Search for the cell housing the specified text and yield its [X, Y] center coordinate. 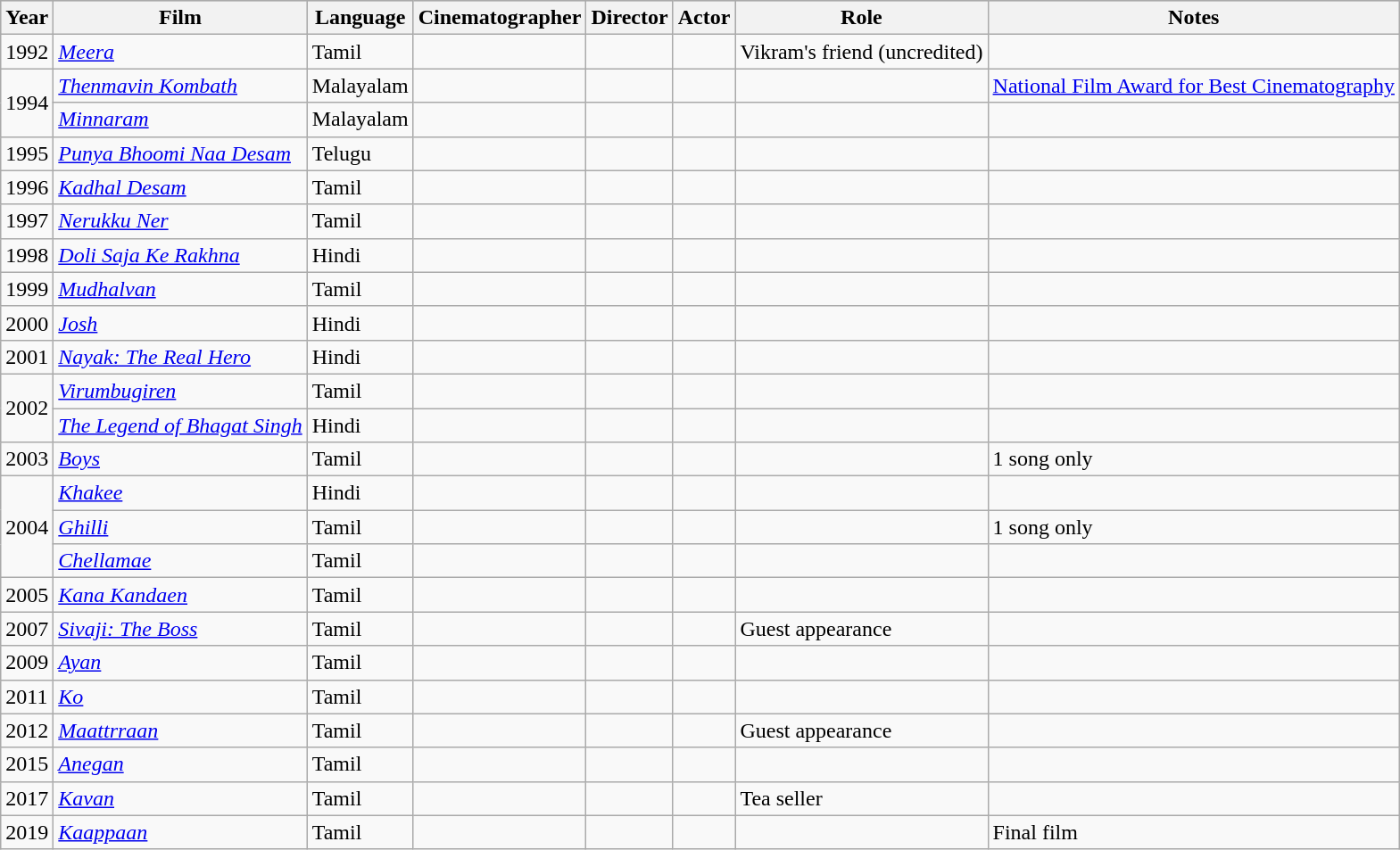
Year [27, 18]
Chellamae [180, 561]
2005 [27, 595]
Nerukku Ner [180, 221]
Actor [704, 18]
Kaappaan [180, 832]
National Film Award for Best Cinematography [1194, 86]
1995 [27, 153]
Anegan [180, 764]
The Legend of Bhagat Singh [180, 425]
Josh [180, 323]
2007 [27, 629]
Doli Saja Ke Rakhna [180, 255]
Boys [180, 459]
1997 [27, 221]
Khakee [180, 493]
Nayak: The Real Hero [180, 357]
Sivaji: The Boss [180, 629]
Director [630, 18]
2012 [27, 730]
Final film [1194, 832]
Cinematographer [500, 18]
Ko [180, 697]
2017 [27, 798]
Tea seller [862, 798]
Telugu [360, 153]
Punya Bhoomi Naa Desam [180, 153]
Kana Kandaen [180, 595]
2015 [27, 764]
Ghilli [180, 527]
2001 [27, 357]
1996 [27, 187]
2009 [27, 663]
1994 [27, 103]
Language [360, 18]
Maattrraan [180, 730]
2003 [27, 459]
Meera [180, 52]
1999 [27, 289]
Mudhalvan [180, 289]
Kadhal Desam [180, 187]
1992 [27, 52]
2000 [27, 323]
Kavan [180, 798]
2019 [27, 832]
Minnaram [180, 120]
Thenmavin Kombath [180, 86]
1998 [27, 255]
Role [862, 18]
2011 [27, 697]
Notes [1194, 18]
Virumbugiren [180, 391]
Film [180, 18]
2002 [27, 408]
Vikram's friend (uncredited) [862, 52]
2004 [27, 527]
Ayan [180, 663]
